Find where the given text appears and provide that cell's center as (X, Y) coordinate. 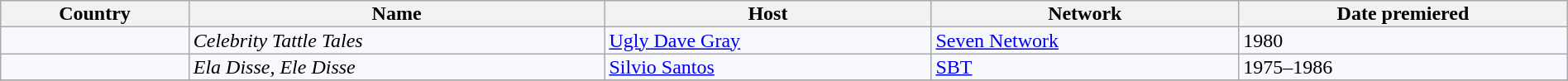
Silvio Santos (767, 67)
Date premiered (1403, 14)
Network (1085, 14)
1975–1986 (1403, 67)
Seven Network (1085, 40)
Ela Disse, Ele Disse (397, 67)
Country (94, 14)
Name (397, 14)
1980 (1403, 40)
Host (767, 14)
SBT (1085, 67)
Celebrity Tattle Tales (397, 40)
Ugly Dave Gray (767, 40)
